Locate the cell with the specified text and output its (x, y) center coordinate. 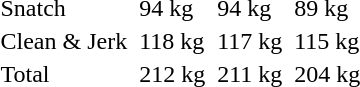
118 kg (172, 41)
117 kg (250, 41)
